Output the (x, y) coordinate of the center of the cell containing the given text.  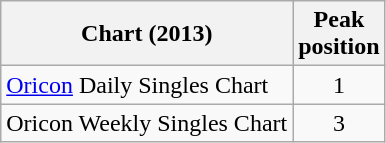
Chart (2013) (147, 34)
Oricon Daily Singles Chart (147, 85)
Oricon Weekly Singles Chart (147, 123)
1 (339, 85)
3 (339, 123)
Peakposition (339, 34)
